Determine the (x, y) coordinate at the center of the cell enclosing the given text.  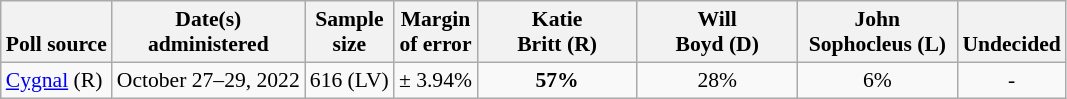
Undecided (1011, 32)
Samplesize (350, 32)
Marginof error (436, 32)
Cygnal (R) (56, 80)
616 (LV) (350, 80)
WillBoyd (D) (717, 32)
October 27–29, 2022 (208, 80)
6% (877, 80)
- (1011, 80)
Date(s)administered (208, 32)
Poll source (56, 32)
JohnSophocleus (L) (877, 32)
28% (717, 80)
57% (557, 80)
± 3.94% (436, 80)
KatieBritt (R) (557, 32)
